Return (x, y) of the center of cell containing provided text 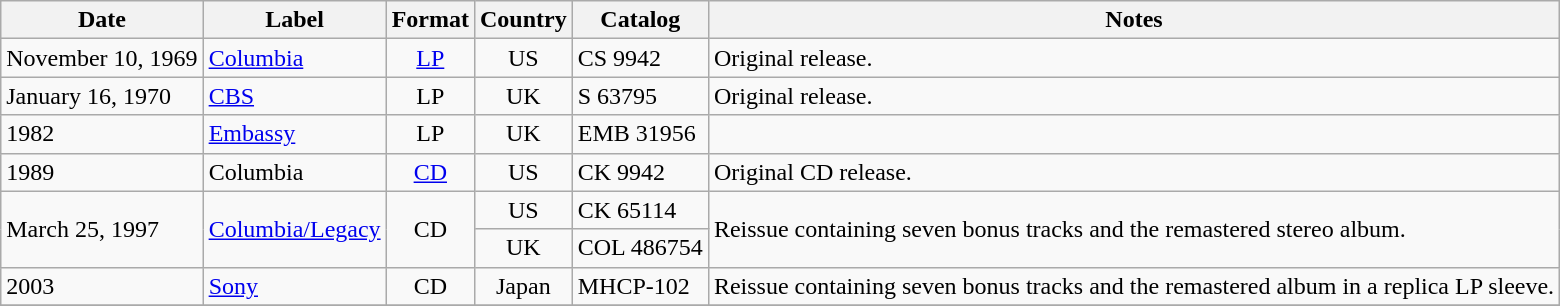
November 10, 1969 (102, 58)
March 25, 1997 (102, 229)
Sony (294, 286)
Reissue containing seven bonus tracks and the remastered stereo album. (1134, 229)
CK 65114 (640, 210)
MHCP-102 (640, 286)
Notes (1134, 20)
January 16, 1970 (102, 96)
CBS (294, 96)
Reissue containing seven bonus tracks and the remastered album in a replica LP sleeve. (1134, 286)
CK 9942 (640, 172)
Japan (523, 286)
S 63795 (640, 96)
1982 (102, 134)
COL 486754 (640, 248)
Label (294, 20)
Date (102, 20)
Format (430, 20)
EMB 31956 (640, 134)
Original CD release. (1134, 172)
2003 (102, 286)
1989 (102, 172)
Country (523, 20)
Catalog (640, 20)
CS 9942 (640, 58)
Columbia/Legacy (294, 229)
Embassy (294, 134)
